From the cell containing the given text, extract its center point as (x, y) coordinate. 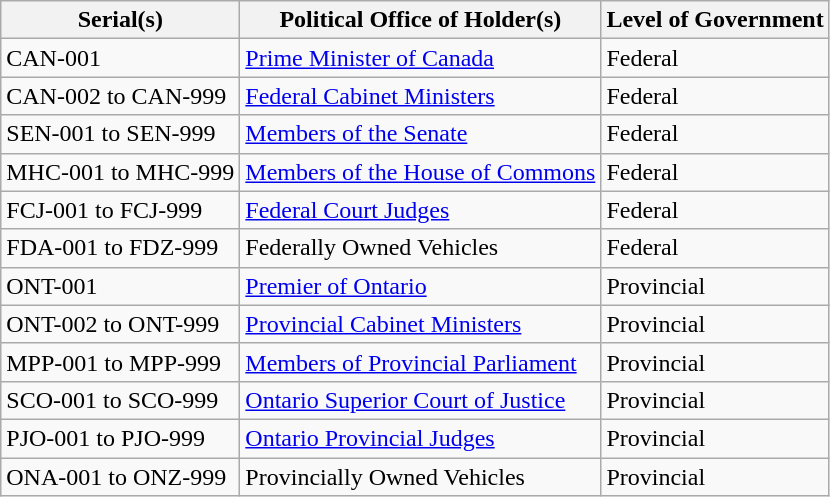
Serial(s) (120, 20)
FDA-001 to FDZ-999 (120, 248)
Prime Minister of Canada (420, 58)
Ontario Superior Court of Justice (420, 400)
ONT-001 (120, 286)
PJO-001 to PJO-999 (120, 438)
CAN-001 (120, 58)
ONT-002 to ONT-999 (120, 324)
Premier of Ontario (420, 286)
Level of Government (715, 20)
SCO-001 to SCO-999 (120, 400)
ONA-001 to ONZ-999 (120, 477)
Federal Court Judges (420, 210)
Political Office of Holder(s) (420, 20)
CAN-002 to CAN-999 (120, 96)
FCJ-001 to FCJ-999 (120, 210)
Federally Owned Vehicles (420, 248)
MHC-001 to MHC-999 (120, 172)
Ontario Provincial Judges (420, 438)
Provincial Cabinet Ministers (420, 324)
Federal Cabinet Ministers (420, 96)
Members of the House of Commons (420, 172)
Provincially Owned Vehicles (420, 477)
Members of Provincial Parliament (420, 362)
MPP-001 to MPP-999 (120, 362)
Members of the Senate (420, 134)
SEN-001 to SEN-999 (120, 134)
